Return the (X, Y) coordinate for the center point of the cell that contains the specified text.  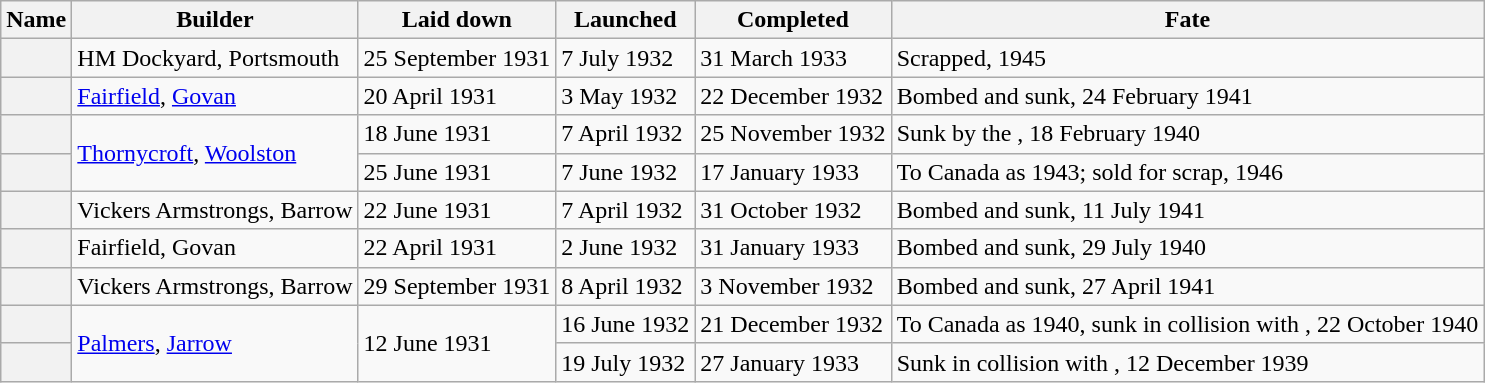
19 July 1932 (626, 362)
17 January 1933 (793, 172)
Palmers, Jarrow (215, 343)
Launched (626, 20)
HM Dockyard, Portsmouth (215, 58)
Thornycroft, Woolston (215, 153)
22 June 1931 (457, 210)
21 December 1932 (793, 324)
31 October 1932 (793, 210)
3 May 1932 (626, 96)
3 November 1932 (793, 286)
27 January 1933 (793, 362)
7 June 1932 (626, 172)
Bombed and sunk, 24 February 1941 (1188, 96)
22 April 1931 (457, 248)
16 June 1932 (626, 324)
22 December 1932 (793, 96)
Name (36, 20)
12 June 1931 (457, 343)
Laid down (457, 20)
Builder (215, 20)
25 June 1931 (457, 172)
29 September 1931 (457, 286)
31 January 1933 (793, 248)
Sunk in collision with , 12 December 1939 (1188, 362)
7 July 1932 (626, 58)
Fate (1188, 20)
25 November 1932 (793, 134)
25 September 1931 (457, 58)
To Canada as 1943; sold for scrap, 1946 (1188, 172)
Sunk by the , 18 February 1940 (1188, 134)
8 April 1932 (626, 286)
Bombed and sunk, 27 April 1941 (1188, 286)
Scrapped, 1945 (1188, 58)
18 June 1931 (457, 134)
To Canada as 1940, sunk in collision with , 22 October 1940 (1188, 324)
Bombed and sunk, 11 July 1941 (1188, 210)
Bombed and sunk, 29 July 1940 (1188, 248)
31 March 1933 (793, 58)
Completed (793, 20)
20 April 1931 (457, 96)
2 June 1932 (626, 248)
